Search for the cell housing the specified text and yield its [X, Y] center coordinate. 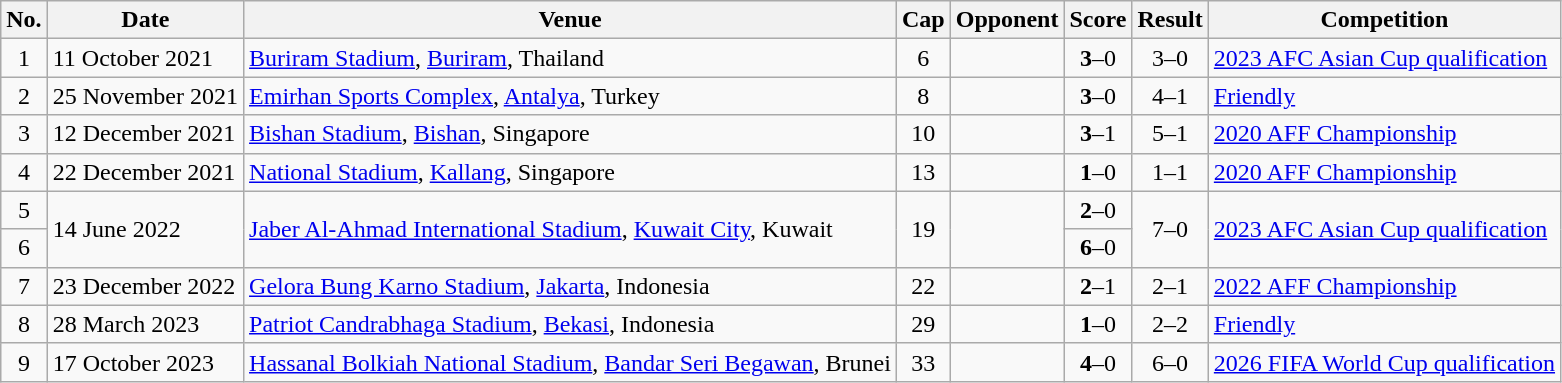
Score [1098, 20]
25 November 2021 [145, 96]
Hassanal Bolkiah National Stadium, Bandar Seri Begawan, Brunei [570, 362]
Cap [923, 20]
National Stadium, Kallang, Singapore [570, 172]
Opponent [1007, 20]
28 March 2023 [145, 324]
Competition [1384, 20]
4–1 [1170, 96]
14 June 2022 [145, 229]
12 December 2021 [145, 134]
2 [24, 96]
9 [24, 362]
5–1 [1170, 134]
7 [24, 286]
11 October 2021 [145, 58]
3–1 [1098, 134]
Gelora Bung Karno Stadium, Jakarta, Indonesia [570, 286]
19 [923, 229]
2026 FIFA World Cup qualification [1384, 362]
33 [923, 362]
2–2 [1170, 324]
17 October 2023 [145, 362]
1–1 [1170, 172]
3 [24, 134]
Result [1170, 20]
23 December 2022 [145, 286]
2022 AFF Championship [1384, 286]
Bishan Stadium, Bishan, Singapore [570, 134]
Buriram Stadium, Buriram, Thailand [570, 58]
No. [24, 20]
Patriot Candrabhaga Stadium, Bekasi, Indonesia [570, 324]
7–0 [1170, 229]
2–0 [1098, 210]
Date [145, 20]
1 [24, 58]
22 December 2021 [145, 172]
13 [923, 172]
10 [923, 134]
Venue [570, 20]
4 [24, 172]
Jaber Al-Ahmad International Stadium, Kuwait City, Kuwait [570, 229]
29 [923, 324]
22 [923, 286]
Emirhan Sports Complex, Antalya, Turkey [570, 96]
4–0 [1098, 362]
5 [24, 210]
